Return [X, Y] of the center of cell containing provided text 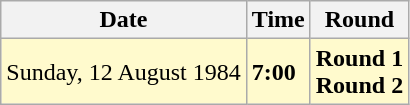
Sunday, 12 August 1984 [124, 72]
Date [124, 20]
Round 1Round 2 [359, 72]
7:00 [278, 72]
Time [278, 20]
Round [359, 20]
